Return [X, Y] of the center of cell containing provided text 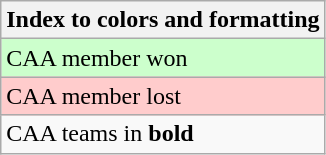
CAA member won [163, 58]
CAA member lost [163, 96]
Index to colors and formatting [163, 20]
CAA teams in bold [163, 134]
